Determine the [X, Y] coordinate at the center of the cell enclosing the given text.  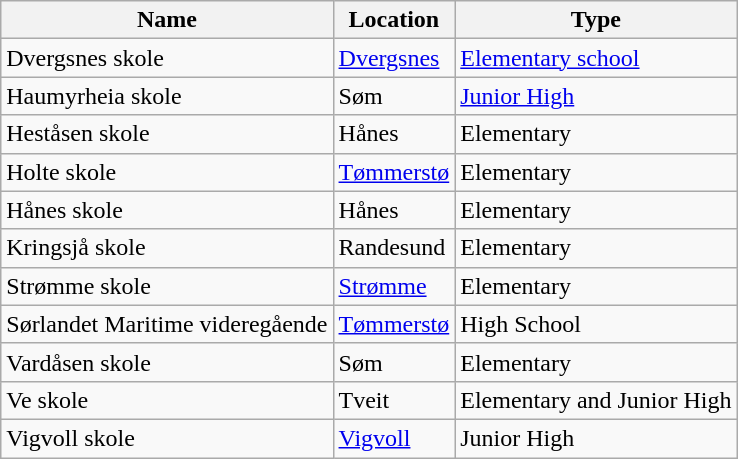
Elementary and Junior High [596, 400]
Location [394, 20]
Randesund [394, 248]
Dvergsnes [394, 58]
Heståsen skole [167, 134]
Strømme [394, 286]
Elementary school [596, 58]
Vardåsen skole [167, 362]
Holte skole [167, 172]
Sørlandet Maritime videregående [167, 324]
Name [167, 20]
Kringsjå skole [167, 248]
Vigvoll skole [167, 438]
Hånes skole [167, 210]
High School [596, 324]
Type [596, 20]
Haumyrheia skole [167, 96]
Ve skole [167, 400]
Tveit [394, 400]
Dvergsnes skole [167, 58]
Vigvoll [394, 438]
Strømme skole [167, 286]
